Detect which cell encompasses the target text, then output its (X, Y) center coordinate. 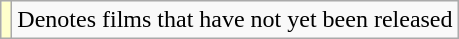
Denotes films that have not yet been released (235, 20)
